Search for the cell housing the specified text and yield its (X, Y) center coordinate. 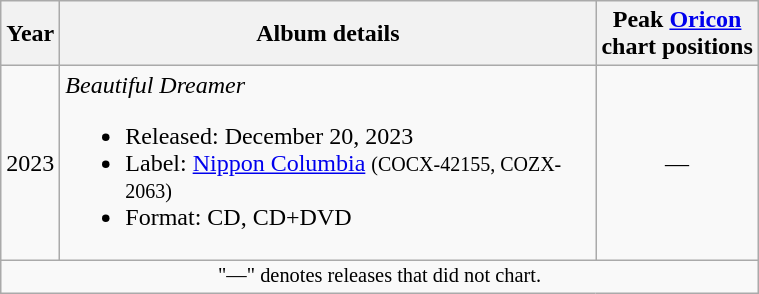
Album details (328, 34)
— (677, 163)
Peak Oricon chart positions (677, 34)
Beautiful DreamerReleased: December 20, 2023Label: Nippon Columbia (COCX-42155, COZX-2063)Format: CD, CD+DVD (328, 163)
"—" denotes releases that did not chart. (380, 277)
2023 (30, 163)
Year (30, 34)
